Detect which cell encompasses the target text, then output its (X, Y) center coordinate. 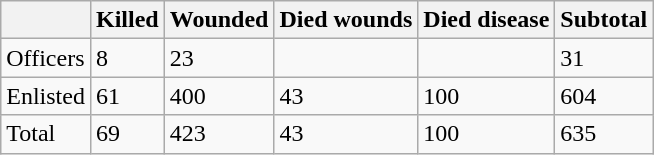
604 (604, 96)
Wounded (219, 20)
Died disease (486, 20)
69 (127, 134)
423 (219, 134)
31 (604, 58)
400 (219, 96)
Officers (46, 58)
Subtotal (604, 20)
Total (46, 134)
635 (604, 134)
61 (127, 96)
Killed (127, 20)
8 (127, 58)
23 (219, 58)
Died wounds (346, 20)
Enlisted (46, 96)
